For the text-containing cell, return its midpoint in [X, Y] coordinate format. 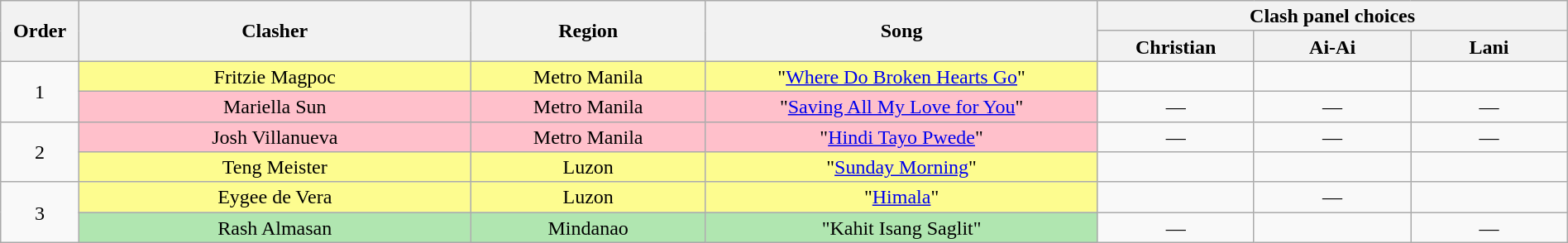
1 [40, 91]
Josh Villanueva [275, 137]
Rash Almasan [275, 228]
Clasher [275, 31]
Christian [1176, 46]
"Himala" [901, 197]
Region [588, 31]
"Where Do Broken Hearts Go" [901, 76]
2 [40, 152]
Mindanao [588, 228]
"Saving All My Love for You" [901, 106]
"Sunday Morning" [901, 167]
Mariella Sun [275, 106]
Clash panel choices [1332, 17]
Fritzie Magpoc [275, 76]
Eygee de Vera [275, 197]
"Kahit Isang Saglit" [901, 228]
Song [901, 31]
"Hindi Tayo Pwede" [901, 137]
Teng Meister [275, 167]
3 [40, 212]
Order [40, 31]
Ai-Ai [1331, 46]
Lani [1489, 46]
